Pinpoint the cell where the given text exists, returning its (X, Y) midpoint coordinate. 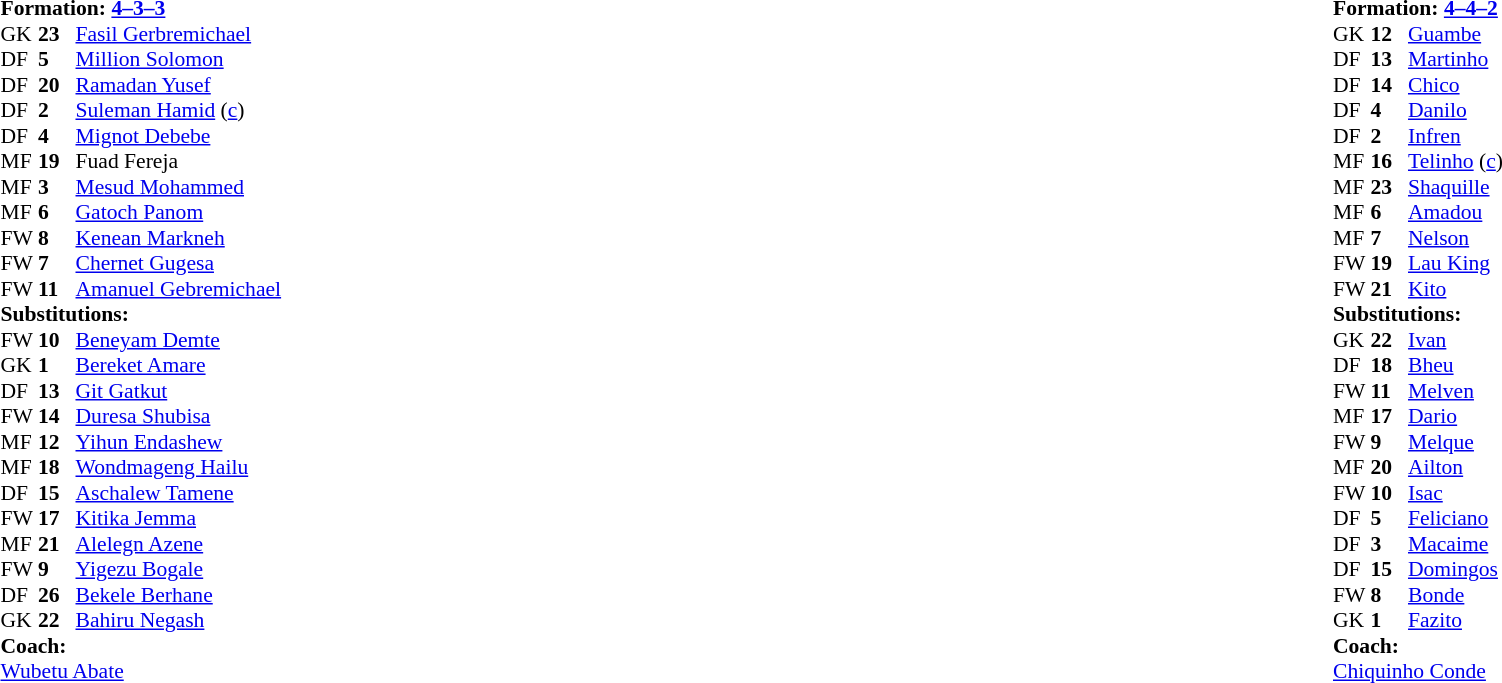
Gatoch Panom (179, 213)
16 (1389, 161)
Kenean Markneh (179, 238)
Million Solomon (179, 59)
Git Gatkut (179, 391)
Coach: (140, 646)
Fasil Gerbremichael (179, 34)
Mignot Debebe (179, 136)
Duresa Shubisa (179, 417)
Substitutions: (140, 315)
Kitika Jemma (179, 519)
Fuad Fereja (179, 161)
Yigezu Bogale (179, 569)
Ramadan Yusef (179, 85)
Bereket Amare (179, 365)
Bahiru Negash (179, 621)
Bekele Berhane (179, 595)
Yihun Endashew (179, 442)
Beneyam Demte (179, 340)
26 (57, 595)
Suleman Hamid (c) (179, 111)
Aschalew Tamene (179, 493)
Mesud Mohammed (179, 187)
Alelegn Azene (179, 544)
Chernet Gugesa (179, 263)
Amanuel Gebremichael (179, 289)
Wondmageng Hailu (179, 467)
